Determine the (X, Y) coordinate at the center of the cell enclosing the given text.  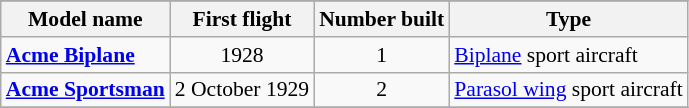
1928 (242, 55)
Biplane sport aircraft (568, 55)
2 October 1929 (242, 90)
Parasol wing sport aircraft (568, 90)
Acme Sportsman (86, 90)
First flight (242, 19)
Acme Biplane (86, 55)
Type (568, 19)
2 (382, 90)
1 (382, 55)
Number built (382, 19)
Model name (86, 19)
